Capture the cell that displays the provided text and extract its [X, Y] central coordinate. 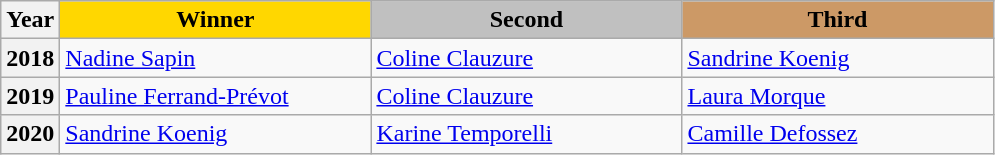
Pauline Ferrand-Prévot [216, 96]
Third [838, 20]
Year [30, 20]
Karine Temporelli [526, 134]
2019 [30, 96]
2020 [30, 134]
Camille Defossez [838, 134]
Winner [216, 20]
2018 [30, 58]
Second [526, 20]
Laura Morque [838, 96]
Nadine Sapin [216, 58]
